Identify which cell holds the provided text, then report its (x, y) central coordinate. 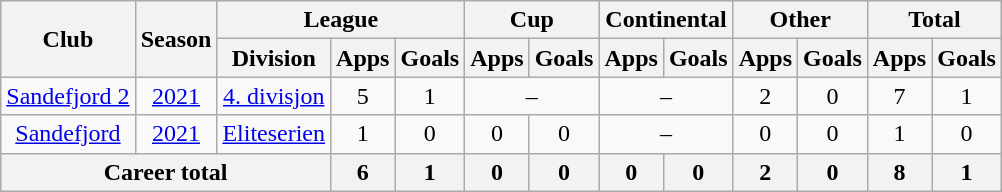
8 (899, 172)
7 (899, 96)
4. divisjon (274, 96)
Club (68, 39)
Other (800, 20)
Total (934, 20)
Season (176, 39)
Sandefjord (68, 134)
Continental (666, 20)
Cup (532, 20)
Career total (166, 172)
Sandefjord 2 (68, 96)
Division (274, 58)
6 (363, 172)
Eliteserien (274, 134)
5 (363, 96)
League (341, 20)
